Scan for the cell matching the given text and deliver its (X, Y) coordinate at center. 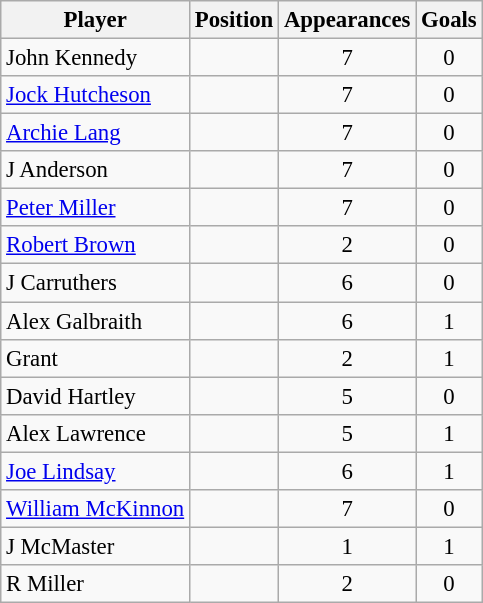
Alex Galbraith (96, 321)
Joe Lindsay (96, 471)
J Anderson (96, 170)
John Kennedy (96, 58)
Archie Lang (96, 133)
Player (96, 20)
Grant (96, 358)
Position (234, 20)
William McKinnon (96, 509)
J McMaster (96, 546)
R Miller (96, 584)
Alex Lawrence (96, 433)
J Carruthers (96, 283)
Goals (449, 20)
Peter Miller (96, 208)
Appearances (348, 20)
David Hartley (96, 396)
Jock Hutcheson (96, 95)
Robert Brown (96, 245)
